Return the (X, Y) coordinate for the center point of the cell that contains the specified text.  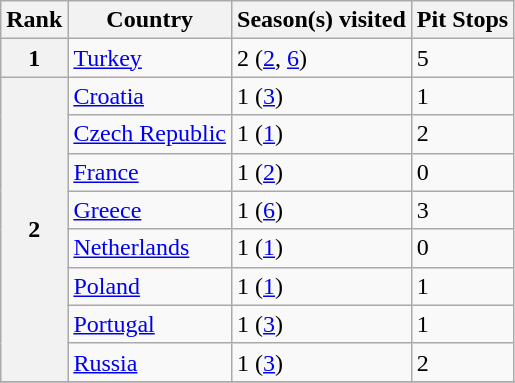
5 (462, 58)
Poland (150, 286)
3 (462, 210)
France (150, 172)
Rank (34, 20)
Season(s) visited (322, 20)
Turkey (150, 58)
1 (2) (322, 172)
Russia (150, 362)
1 (6) (322, 210)
Pit Stops (462, 20)
Czech Republic (150, 134)
Portugal (150, 324)
Croatia (150, 96)
Netherlands (150, 248)
2 (2, 6) (322, 58)
Country (150, 20)
Greece (150, 210)
